Search for the cell housing the specified text and yield its (X, Y) center coordinate. 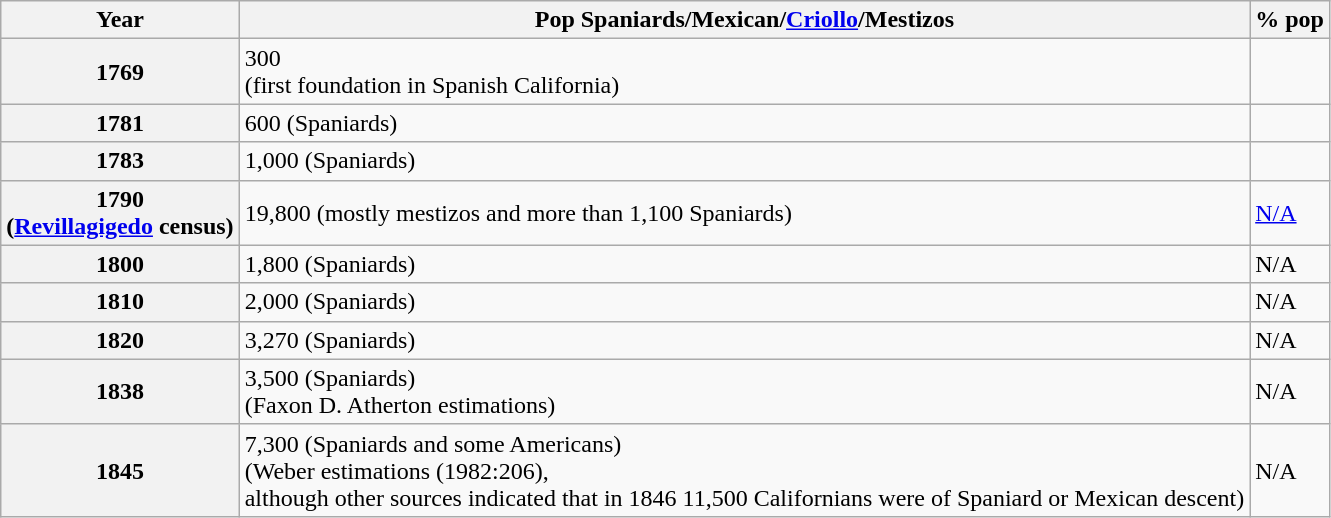
Pop Spaniards/Mexican/Criollo/Mestizos (744, 20)
1,000 (Spaniards) (744, 161)
1810 (120, 302)
1783 (120, 161)
Year (120, 20)
3,500 (Spaniards)(Faxon D. Atherton estimations) (744, 392)
% pop (1290, 20)
2,000 (Spaniards) (744, 302)
1769 (120, 72)
600 (Spaniards) (744, 123)
1820 (120, 340)
1781 (120, 123)
3,270 (Spaniards) (744, 340)
1790 (Revillagigedo census) (120, 212)
1838 (120, 392)
300 (first foundation in Spanish California) (744, 72)
1800 (120, 264)
19,800 (mostly mestizos and more than 1,100 Spaniards) (744, 212)
1,800 (Spaniards) (744, 264)
1845 (120, 470)
